Capture the cell that displays the provided text and extract its [x, y] central coordinate. 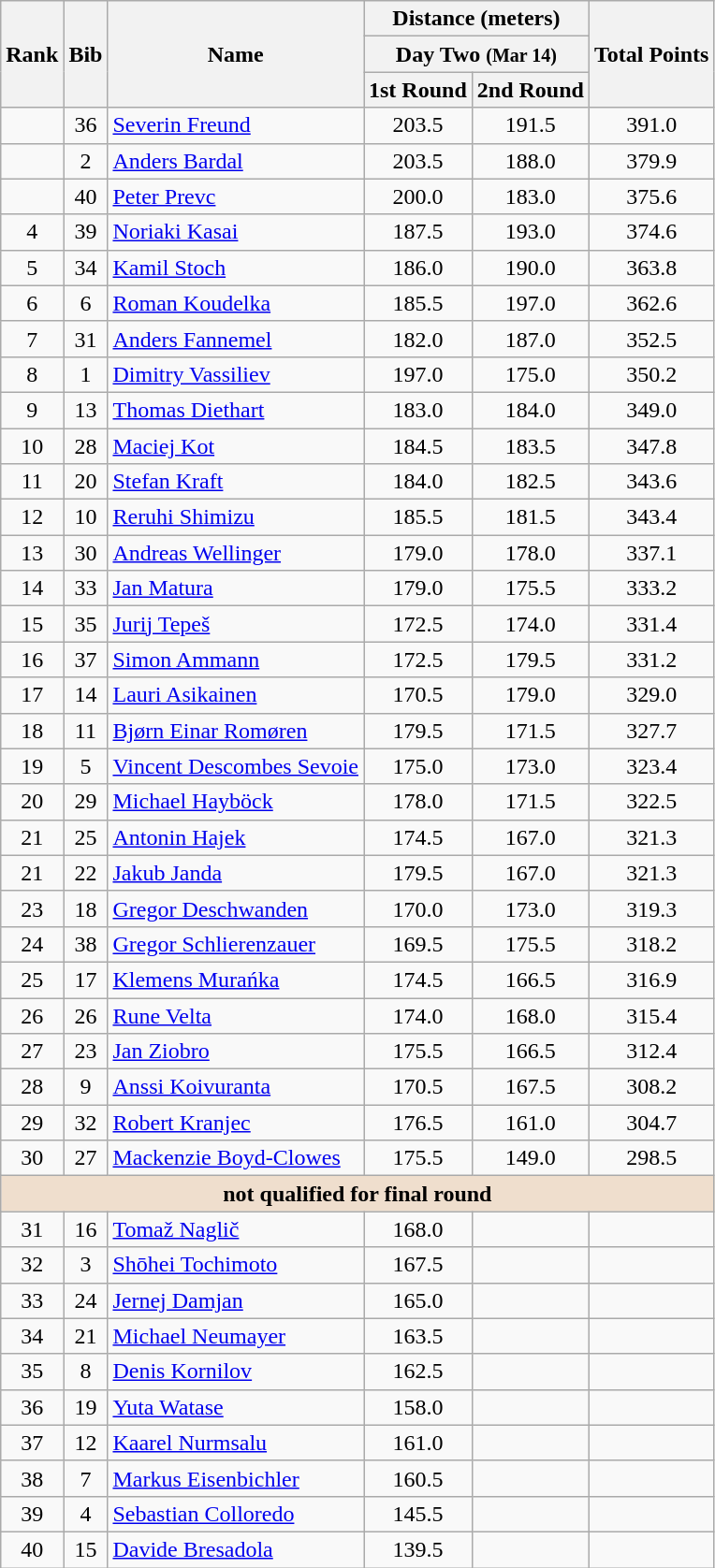
Name [236, 54]
323.4 [651, 766]
318.2 [651, 944]
Andreas Wellinger [236, 553]
160.5 [417, 1478]
162.5 [417, 1372]
Kamil Stoch [236, 268]
329.0 [651, 695]
191.5 [530, 125]
2 [86, 161]
Rank [32, 54]
Roman Koudelka [236, 303]
182.5 [530, 482]
2nd Round [530, 90]
Reruhi Shimizu [236, 517]
Anssi Koivuranta [236, 1087]
Simon Ammann [236, 660]
176.5 [417, 1123]
186.0 [417, 268]
181.5 [530, 517]
184.5 [417, 446]
Denis Kornilov [236, 1372]
Anders Fannemel [236, 339]
Thomas Diethart [236, 410]
170.0 [417, 908]
Yuta Watase [236, 1407]
not qualified for final round [357, 1194]
333.2 [651, 588]
Vincent Descombes Sevoie [236, 766]
375.6 [651, 196]
331.4 [651, 624]
Michael Neumayer [236, 1336]
331.2 [651, 660]
Stefan Kraft [236, 482]
22 [86, 873]
312.4 [651, 1052]
Jan Ziobro [236, 1052]
158.0 [417, 1407]
Michael Hayböck [236, 802]
Mackenzie Boyd-Clowes [236, 1158]
Jurij Tepeš [236, 624]
363.8 [651, 268]
Noriaki Kasai [236, 232]
3 [86, 1265]
Dimitry Vassiliev [236, 374]
Anders Bardal [236, 161]
319.3 [651, 908]
Jan Matura [236, 588]
Gregor Schlierenzauer [236, 944]
308.2 [651, 1087]
Severin Freund [236, 125]
Bjørn Einar Romøren [236, 731]
Bib [86, 54]
Antonin Hajek [236, 837]
Sebastian Colloredo [236, 1514]
188.0 [530, 161]
Peter Prevc [236, 196]
Klemens Murańka [236, 980]
315.4 [651, 1015]
Lauri Asikainen [236, 695]
337.1 [651, 553]
Maciej Kot [236, 446]
322.5 [651, 802]
149.0 [530, 1158]
Kaarel Nurmsalu [236, 1443]
165.0 [417, 1300]
163.5 [417, 1336]
1st Round [417, 90]
Total Points [651, 54]
298.5 [651, 1158]
Rune Velta [236, 1015]
349.0 [651, 410]
Tomaž Naglič [236, 1229]
Jernej Damjan [236, 1300]
182.0 [417, 339]
169.5 [417, 944]
Markus Eisenbichler [236, 1478]
Jakub Janda [236, 873]
Shōhei Tochimoto [236, 1265]
Robert Kranjec [236, 1123]
343.6 [651, 482]
352.5 [651, 339]
187.0 [530, 339]
183.5 [530, 446]
316.9 [651, 980]
350.2 [651, 374]
190.0 [530, 268]
145.5 [417, 1514]
391.0 [651, 125]
327.7 [651, 731]
347.8 [651, 446]
1 [86, 374]
Gregor Deschwanden [236, 908]
139.5 [417, 1549]
Davide Bresadola [236, 1549]
Distance (meters) [475, 19]
374.6 [651, 232]
193.0 [530, 232]
343.4 [651, 517]
304.7 [651, 1123]
200.0 [417, 196]
Day Two (Mar 14) [475, 54]
187.5 [417, 232]
379.9 [651, 161]
362.6 [651, 303]
